Locate the cell with the specified text and output its (x, y) center coordinate. 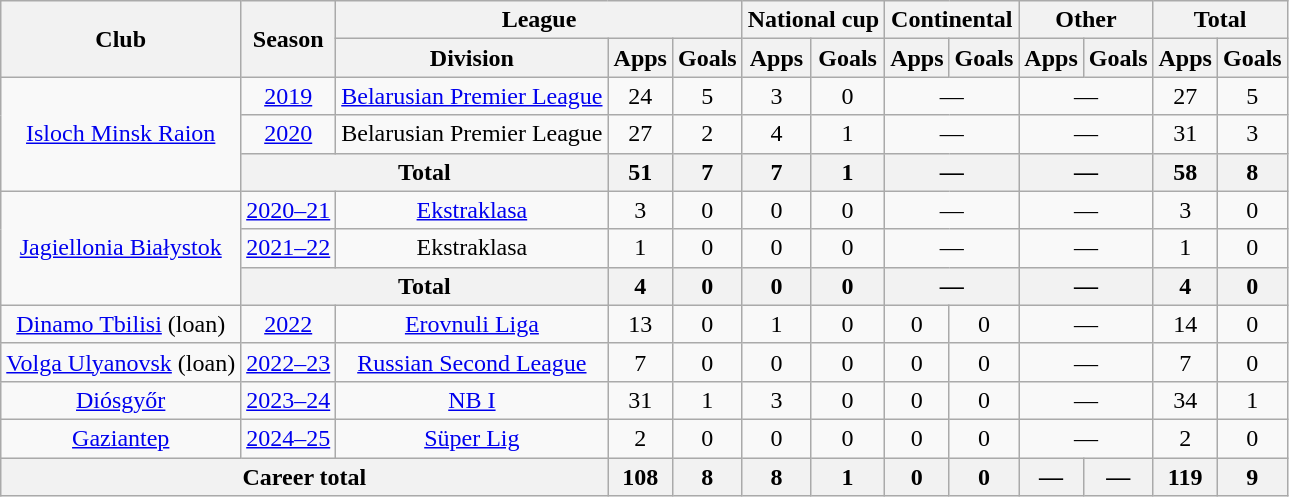
Career total (304, 477)
League (539, 20)
58 (1185, 172)
Jagiellonia Białystok (121, 248)
14 (1185, 324)
2024–25 (288, 438)
51 (640, 172)
Gaziantep (121, 438)
Division (472, 58)
NB I (472, 400)
Isloch Minsk Raion (121, 134)
Diósgyőr (121, 400)
Other (1086, 20)
119 (1185, 477)
Süper Lig (472, 438)
2023–24 (288, 400)
Season (288, 39)
108 (640, 477)
2020–21 (288, 210)
Volga Ulyanovsk (loan) (121, 362)
2021–22 (288, 248)
13 (640, 324)
9 (1252, 477)
Club (121, 39)
2019 (288, 96)
2020 (288, 134)
Dinamo Tbilisi (loan) (121, 324)
34 (1185, 400)
24 (640, 96)
Erovnuli Liga (472, 324)
Continental (952, 20)
National cup (813, 20)
Russian Second League (472, 362)
2022 (288, 324)
2022–23 (288, 362)
